Output the [X, Y] coordinate of the center of the cell containing the given text.  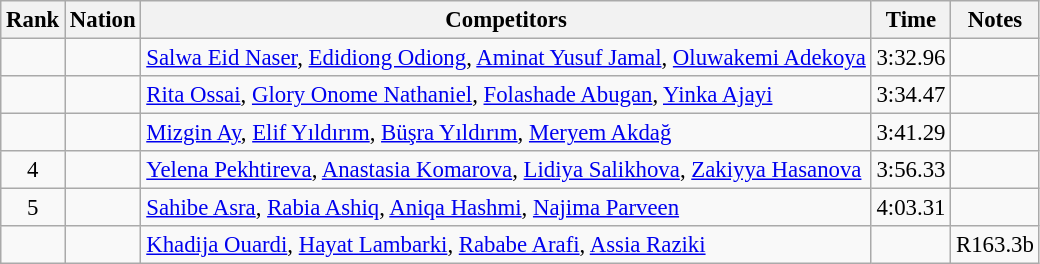
Rita Ossai, Glory Onome Nathaniel, Folashade Abugan, Yinka Ajayi [506, 95]
Nation [103, 20]
5 [33, 208]
4:03.31 [911, 208]
R163.3b [995, 245]
Sahibe Asra, Rabia Ashiq, Aniqa Hashmi, Najima Parveen [506, 208]
4 [33, 170]
Rank [33, 20]
Competitors [506, 20]
3:34.47 [911, 95]
Khadija Ouardi, Hayat Lambarki, Rababe Arafi, Assia Raziki [506, 245]
Salwa Eid Naser, Edidiong Odiong, Aminat Yusuf Jamal, Oluwakemi Adekoya [506, 58]
Notes [995, 20]
3:41.29 [911, 133]
3:32.96 [911, 58]
Yelena Pekhtireva, Anastasia Komarova, Lidiya Salikhova, Zakiyya Hasanova [506, 170]
3:56.33 [911, 170]
Mizgin Ay, Elif Yıldırım, Büşra Yıldırım, Meryem Akdağ [506, 133]
Time [911, 20]
